Determine the (X, Y) coordinate at the center of the cell enclosing the given text.  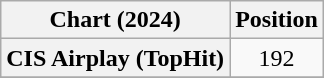
192 (277, 58)
Position (277, 20)
CIS Airplay (TopHit) (116, 58)
Chart (2024) (116, 20)
